Pinpoint the cell where the given text exists, returning its [X, Y] midpoint coordinate. 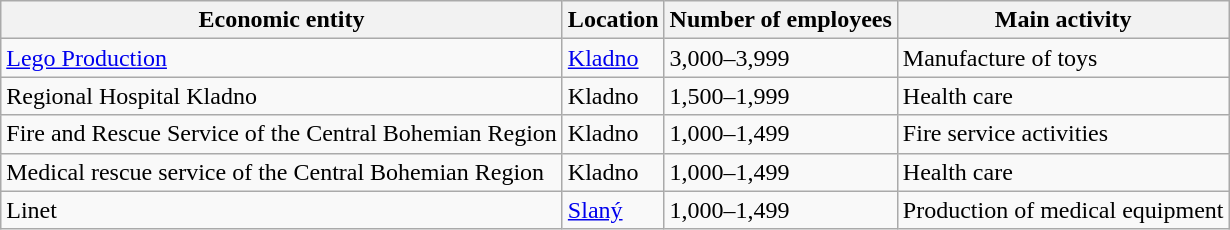
Lego Production [282, 58]
Regional Hospital Kladno [282, 96]
3,000–3,999 [780, 58]
Fire and Rescue Service of the Central Bohemian Region [282, 134]
Medical rescue service of the Central Bohemian Region [282, 172]
Production of medical equipment [1063, 210]
Manufacture of toys [1063, 58]
Location [613, 20]
Slaný [613, 210]
1,500–1,999 [780, 96]
Main activity [1063, 20]
Number of employees [780, 20]
Linet [282, 210]
Economic entity [282, 20]
Fire service activities [1063, 134]
